Detect which cell encompasses the target text, then output its (x, y) center coordinate. 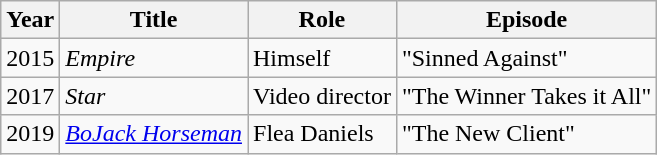
"The New Client" (526, 134)
BoJack Horseman (154, 134)
Flea Daniels (322, 134)
Empire (154, 58)
Title (154, 20)
Role (322, 20)
2019 (30, 134)
Video director (322, 96)
Year (30, 20)
2017 (30, 96)
Star (154, 96)
Himself (322, 58)
2015 (30, 58)
"Sinned Against" (526, 58)
"The Winner Takes it All" (526, 96)
Episode (526, 20)
